Return (X, Y) of the center of cell containing provided text 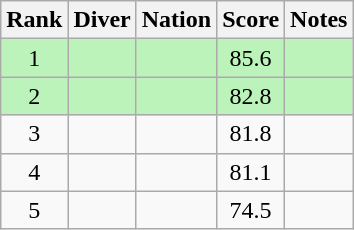
85.6 (251, 58)
81.8 (251, 134)
3 (34, 134)
82.8 (251, 96)
2 (34, 96)
1 (34, 58)
74.5 (251, 210)
Notes (319, 20)
Score (251, 20)
Nation (176, 20)
5 (34, 210)
Diver (102, 20)
4 (34, 172)
Rank (34, 20)
81.1 (251, 172)
